Capture the cell that displays the provided text and extract its (x, y) central coordinate. 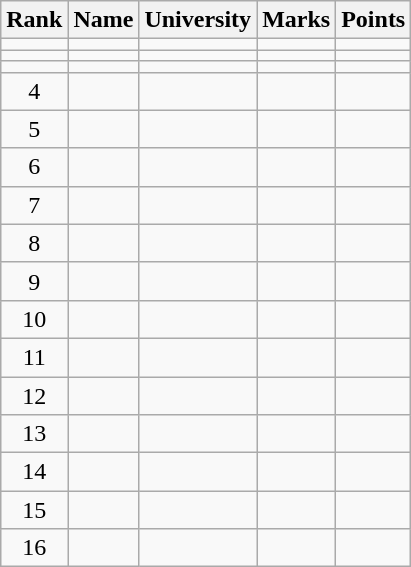
7 (34, 205)
6 (34, 167)
15 (34, 510)
8 (34, 243)
12 (34, 395)
9 (34, 281)
Marks (296, 20)
Name (104, 20)
11 (34, 357)
Rank (34, 20)
4 (34, 91)
13 (34, 434)
University (198, 20)
Points (374, 20)
16 (34, 548)
14 (34, 472)
5 (34, 129)
10 (34, 319)
